Pinpoint the cell where the given text exists, returning its [x, y] midpoint coordinate. 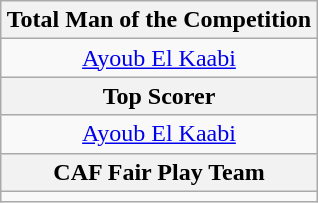
Top Scorer [159, 96]
CAF Fair Play Team [159, 172]
Total Man of the Competition [159, 20]
